Extract the [X, Y] coordinate from the center of the cell holding the provided text.  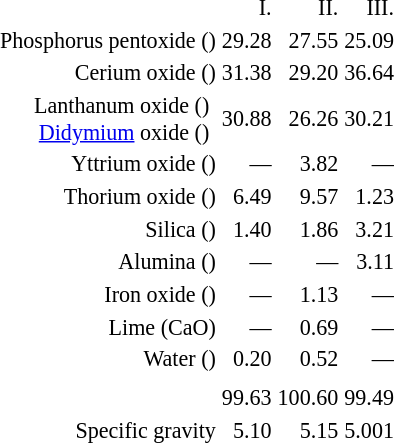
9.57 [308, 198]
29.28 [246, 40]
0.52 [308, 360]
0.69 [308, 328]
1.40 [246, 230]
29.20 [308, 74]
30.88 [246, 119]
27.55 [308, 40]
0.20 [246, 360]
31.38 [246, 74]
26.26 [308, 119]
6.49 [246, 198]
1.86 [308, 230]
100.60 [308, 398]
1.13 [308, 294]
3.82 [308, 164]
99.63 [246, 398]
